Determine the (x, y) coordinate at the center of the cell enclosing the given text.  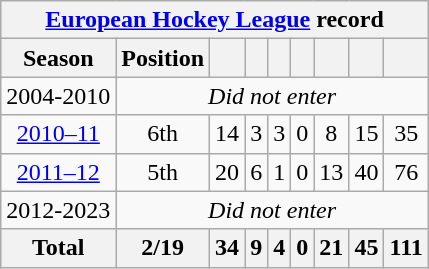
15 (366, 134)
13 (332, 172)
2/19 (163, 248)
34 (228, 248)
45 (366, 248)
Season (58, 58)
111 (406, 248)
2004-2010 (58, 96)
21 (332, 248)
2010–11 (58, 134)
Position (163, 58)
14 (228, 134)
5th (163, 172)
6 (256, 172)
2012-2023 (58, 210)
9 (256, 248)
35 (406, 134)
40 (366, 172)
1 (280, 172)
4 (280, 248)
Total (58, 248)
6th (163, 134)
2011–12 (58, 172)
20 (228, 172)
European Hockey League record (215, 20)
8 (332, 134)
76 (406, 172)
